Output the [x, y] coordinate of the center of the cell containing the given text.  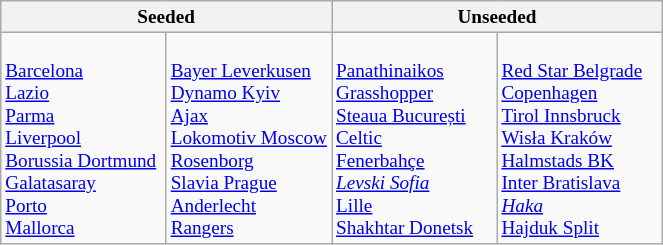
Panathinaikos Grasshopper Steaua București Celtic Fenerbahçe Levski Sofia Lille Shakhtar Donetsk [414, 138]
Seeded [166, 17]
Unseeded [498, 17]
Bayer Leverkusen Dynamo Kyiv Ajax Lokomotiv Moscow Rosenborg Slavia Prague Anderlecht Rangers [248, 138]
Barcelona Lazio Parma Liverpool Borussia Dortmund Galatasaray Porto Mallorca [84, 138]
Red Star Belgrade Copenhagen Tirol Innsbruck Wisła Kraków Halmstads BK Inter Bratislava Haka Hajduk Split [580, 138]
